Extract the [X, Y] coordinate from the center of the cell holding the provided text.  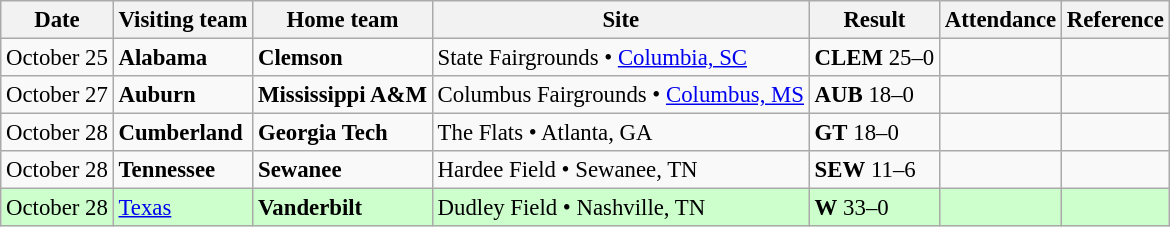
Hardee Field • Sewanee, TN [620, 170]
Alabama [182, 58]
Dudley Field • Nashville, TN [620, 208]
State Fairgrounds • Columbia, SC [620, 58]
Cumberland [182, 133]
Site [620, 20]
Texas [182, 208]
Attendance [1001, 20]
Result [874, 20]
GT 18–0 [874, 133]
Home team [343, 20]
Columbus Fairgrounds • Columbus, MS [620, 95]
Clemson [343, 58]
W 33–0 [874, 208]
October 25 [57, 58]
Sewanee [343, 170]
AUB 18–0 [874, 95]
Auburn [182, 95]
Vanderbilt [343, 208]
Visiting team [182, 20]
Date [57, 20]
The Flats • Atlanta, GA [620, 133]
CLEM 25–0 [874, 58]
October 27 [57, 95]
SEW 11–6 [874, 170]
Mississippi A&M [343, 95]
Georgia Tech [343, 133]
Tennessee [182, 170]
Reference [1115, 20]
